Search for the cell housing the specified text and yield its [X, Y] center coordinate. 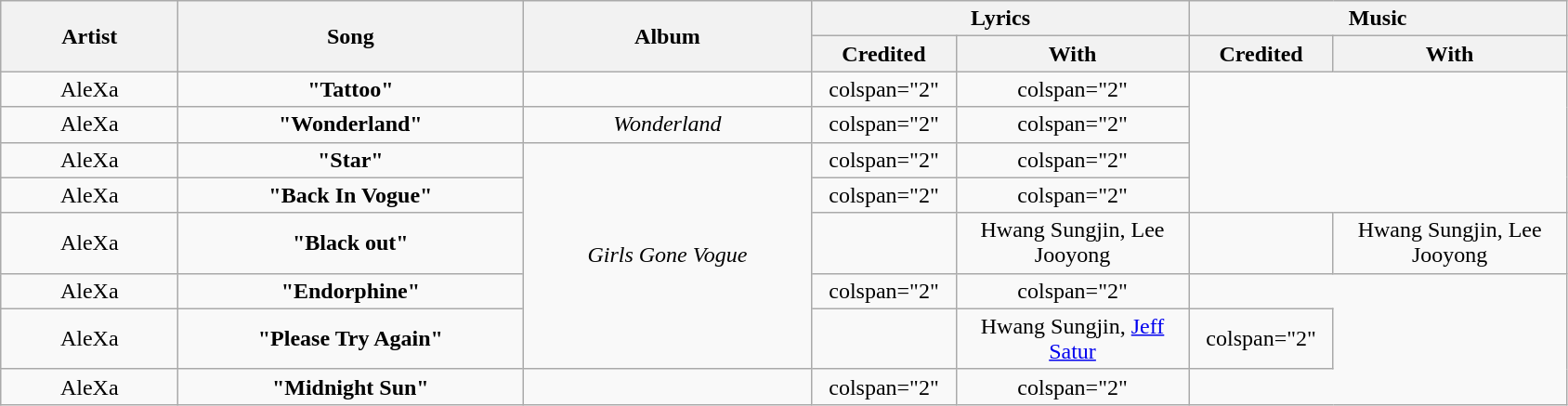
"Tattoo" [351, 89]
Hwang Sungjin, Jeff Satur [1072, 338]
"Wonderland" [351, 124]
"Endorphine" [351, 291]
Song [351, 36]
"Star" [351, 160]
"Black out" [351, 243]
"Midnight Sun" [351, 386]
"Please Try Again" [351, 338]
Album [667, 36]
Girls Gone Vogue [667, 255]
Music [1378, 19]
"Back In Vogue" [351, 195]
Wonderland [667, 124]
Lyrics [1000, 19]
Artist [89, 36]
